Detect which cell encompasses the target text, then output its (X, Y) center coordinate. 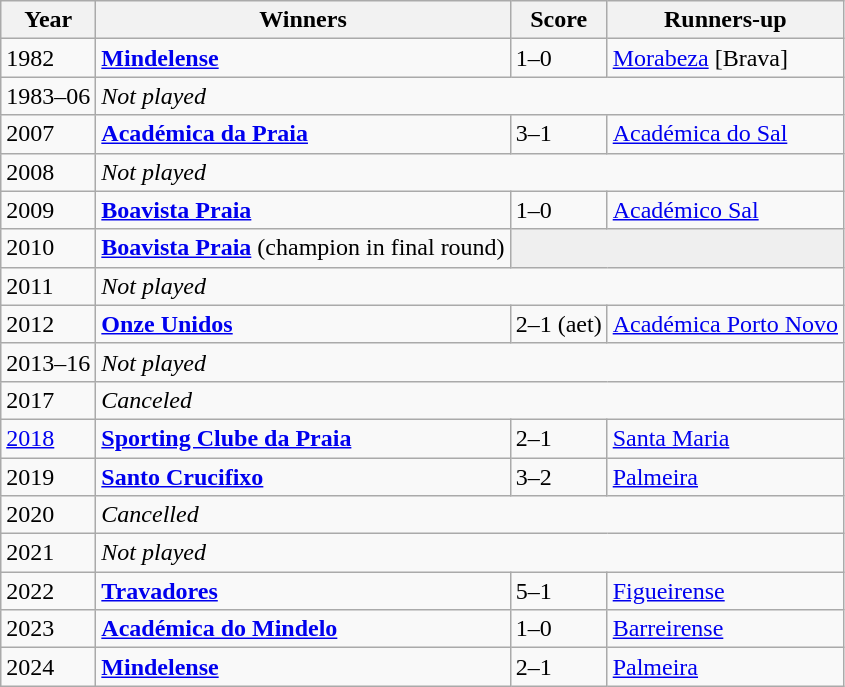
Figueirense (725, 591)
2007 (48, 134)
Onze Unidos (303, 324)
2022 (48, 591)
Score (558, 20)
Barreirense (725, 629)
2008 (48, 172)
Santa Maria (725, 438)
Runners-up (725, 20)
Académica do Sal (725, 134)
2–1 (aet) (558, 324)
2024 (48, 667)
2017 (48, 400)
2018 (48, 438)
1983–06 (48, 96)
2009 (48, 210)
Winners (303, 20)
5–1 (558, 591)
Boavista Praia (303, 210)
1982 (48, 58)
2020 (48, 515)
Académica da Praia (303, 134)
Year (48, 20)
Morabeza [Brava] (725, 58)
3–1 (558, 134)
2021 (48, 553)
Boavista Praia (champion in final round) (303, 248)
2012 (48, 324)
3–2 (558, 477)
2011 (48, 286)
2019 (48, 477)
2013–16 (48, 362)
2010 (48, 248)
Académico Sal (725, 210)
Cancelled (470, 515)
Santo Crucifixo (303, 477)
2023 (48, 629)
Sporting Clube da Praia (303, 438)
Travadores (303, 591)
Canceled (470, 400)
Académica do Mindelo (303, 629)
Académica Porto Novo (725, 324)
